Return the [x, y] coordinate for the center point of the cell that contains the specified text.  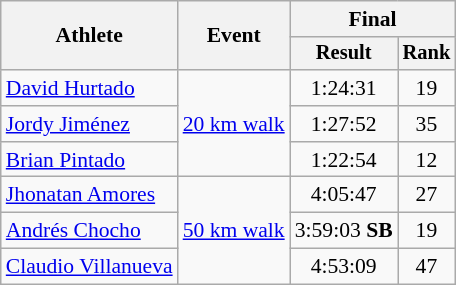
Result [344, 54]
David Hurtado [90, 88]
1:27:52 [344, 124]
Andrés Chocho [90, 231]
Claudio Villanueva [90, 267]
4:53:09 [344, 267]
47 [427, 267]
27 [427, 195]
4:05:47 [344, 195]
1:22:54 [344, 160]
Brian Pintado [90, 160]
3:59:03 SB [344, 231]
35 [427, 124]
Jordy Jiménez [90, 124]
Jhonatan Amores [90, 195]
Rank [427, 54]
Final [372, 19]
Event [234, 36]
1:24:31 [344, 88]
Athlete [90, 36]
12 [427, 160]
50 km walk [234, 230]
20 km walk [234, 124]
